Identify which cell holds the provided text, then report its [x, y] central coordinate. 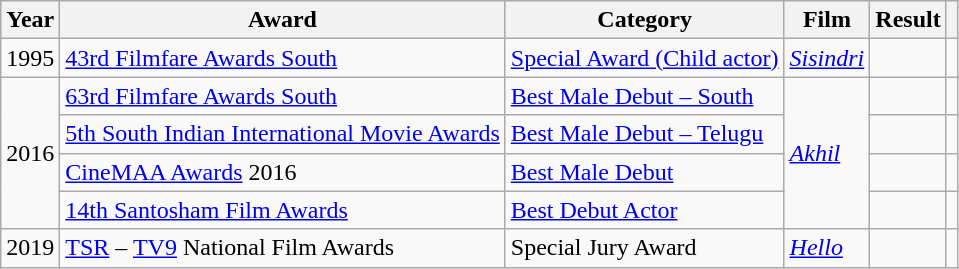
Year [30, 20]
Result [908, 20]
Akhil [827, 153]
Best Debut Actor [644, 210]
5th South Indian International Movie Awards [282, 134]
63rd Filmfare Awards South [282, 96]
Best Male Debut – South [644, 96]
43rd Filmfare Awards South [282, 58]
1995 [30, 58]
Award [282, 20]
Film [827, 20]
Hello [827, 248]
Special Jury Award [644, 248]
Best Male Debut [644, 172]
14th Santosham Film Awards [282, 210]
Sisindri [827, 58]
CineMAA Awards 2016 [282, 172]
Category [644, 20]
2016 [30, 153]
Best Male Debut – Telugu [644, 134]
2019 [30, 248]
Special Award (Child actor) [644, 58]
TSR – TV9 National Film Awards [282, 248]
